Extract the [x, y] coordinate from the center of the cell holding the provided text.  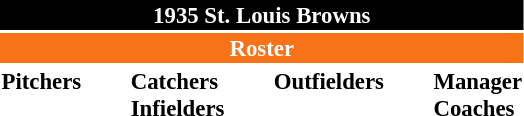
Roster [262, 48]
1935 St. Louis Browns [262, 15]
